Scan for the cell matching the given text and deliver its (x, y) coordinate at center. 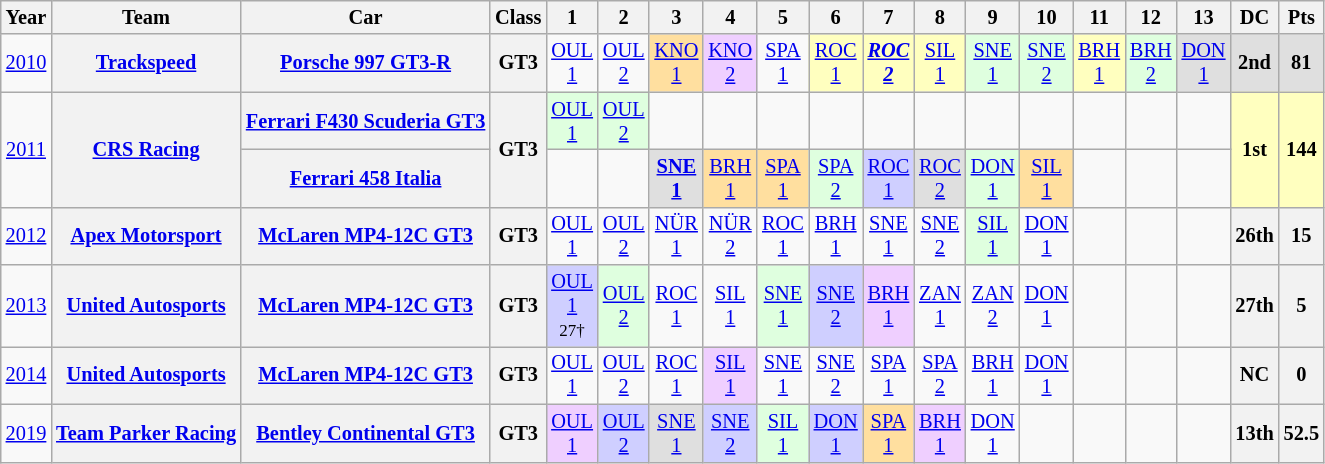
15 (1302, 236)
144 (1302, 150)
Apex Motorsport (146, 236)
CRS Racing (146, 150)
OUL127† (572, 306)
9 (993, 17)
Ferrari F430 Scuderia GT3 (366, 121)
Ferrari 458 Italia (366, 178)
7 (889, 17)
ZAN2 (993, 306)
27th (1254, 306)
KNO1 (676, 63)
13th (1254, 433)
Car (366, 17)
Year (26, 17)
Porsche 997 GT3-R (366, 63)
12 (1151, 17)
2011 (26, 150)
2nd (1254, 63)
0 (1302, 375)
2012 (26, 236)
2019 (26, 433)
11 (1099, 17)
BRH2 (1151, 63)
1st (1254, 150)
Class (518, 17)
81 (1302, 63)
ZAN1 (940, 306)
Team Parker Racing (146, 433)
10 (1047, 17)
1 (572, 17)
4 (730, 17)
NÜR1 (676, 236)
Bentley Continental GT3 (366, 433)
Trackspeed (146, 63)
NÜR2 (730, 236)
KNO2 (730, 63)
8 (940, 17)
NC (1254, 375)
52.5 (1302, 433)
2 (624, 17)
3 (676, 17)
2014 (26, 375)
2013 (26, 306)
13 (1204, 17)
Team (146, 17)
6 (836, 17)
26th (1254, 236)
DC (1254, 17)
2010 (26, 63)
Pts (1302, 17)
